Identify which cell holds the provided text, then report its [X, Y] central coordinate. 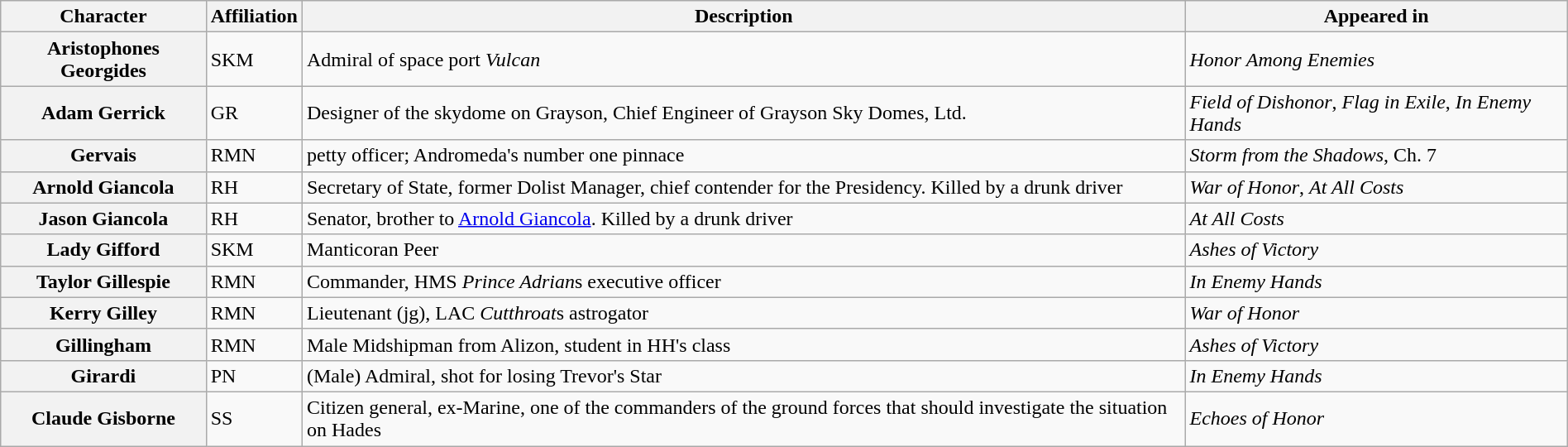
Honor Among Enemies [1376, 60]
Male Midshipman from Alizon, student in HH's class [743, 344]
Lady Gifford [103, 250]
Designer of the skydome on Grayson, Chief Engineer of Grayson Sky Domes, Ltd. [743, 113]
Kerry Gilley [103, 313]
War of Honor, At All Costs [1376, 187]
Echoes of Honor [1376, 419]
Gervais [103, 156]
Aristophones Georgides [103, 60]
Affiliation [254, 17]
Field of Dishonor, Flag in Exile, In Enemy Hands [1376, 113]
Adam Gerrick [103, 113]
Character [103, 17]
Secretary of State, former Dolist Manager, chief contender for the Presidency. Killed by a drunk driver [743, 187]
(Male) Admiral, shot for losing Trevor's Star [743, 376]
Claude Gisborne [103, 419]
SS [254, 419]
Admiral of space port Vulcan [743, 60]
Manticoran Peer [743, 250]
Arnold Giancola [103, 187]
Girardi [103, 376]
Citizen general, ex-Marine, one of the commanders of the ground forces that should investigate the situation on Hades [743, 419]
GR [254, 113]
Commander, HMS Prince Adrians executive officer [743, 281]
PN [254, 376]
At All Costs [1376, 219]
Lieutenant (jg), LAC Cutthroats astrogator [743, 313]
Storm from the Shadows, Ch. 7 [1376, 156]
Description [743, 17]
Senator, brother to Arnold Giancola. Killed by a drunk driver [743, 219]
Gillingham [103, 344]
War of Honor [1376, 313]
Taylor Gillespie [103, 281]
Jason Giancola [103, 219]
petty officer; Andromeda's number one pinnace [743, 156]
Appeared in [1376, 17]
